From the cell containing the given text, extract its center point as [X, Y] coordinate. 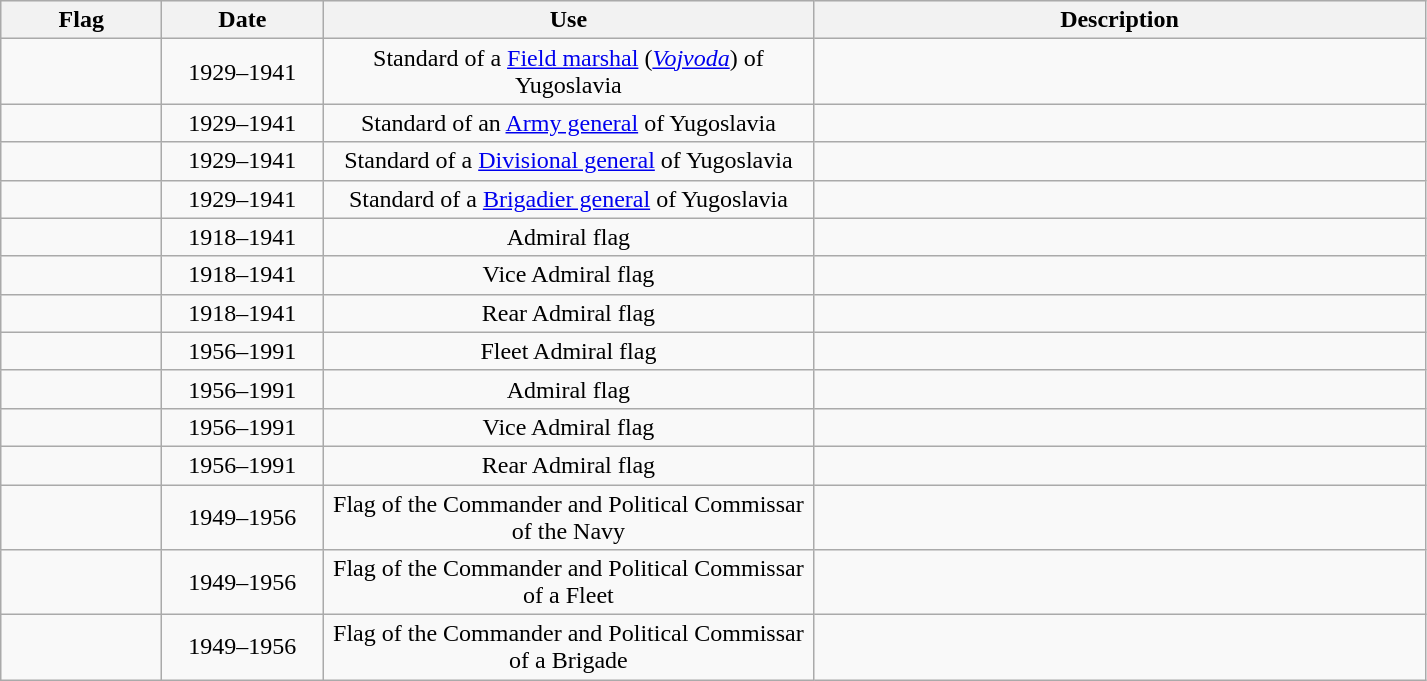
Flag of the Commander and Political Commissar of a Brigade [568, 648]
Use [568, 20]
Standard of an Army general of Yugoslavia [568, 123]
Standard of a Brigadier general of Yugoslavia [568, 199]
Standard of a Field marshal (Vojvoda) of Yugoslavia [568, 72]
Flag of the Commander and Political Commissar of a Fleet [568, 582]
Fleet Admiral flag [568, 351]
Flag [82, 20]
Description [1120, 20]
Flag of the Commander and Political Commissar of the Navy [568, 516]
Date [242, 20]
Standard of a Divisional general of Yugoslavia [568, 161]
